For the text-containing cell, return its midpoint in [x, y] coordinate format. 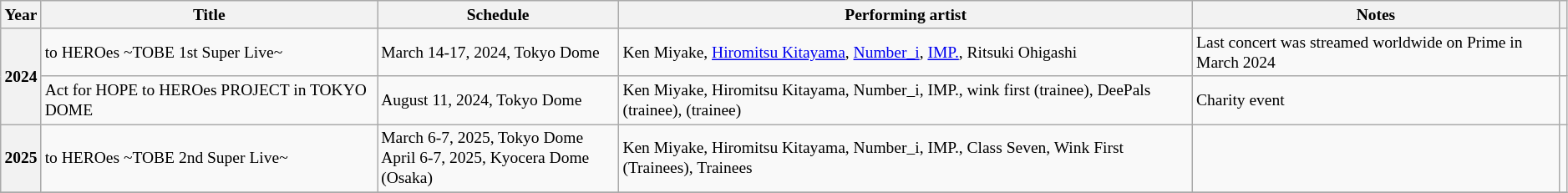
Notes [1375, 15]
August 11, 2024, Tokyo Dome [498, 100]
to HEROes ~TOBE 2nd Super Live~ [209, 159]
Charity event [1375, 100]
2025 [21, 159]
Act for HOPE to HEROes PROJECT in TOKYO DOME [209, 100]
March 6-7, 2025, Tokyo Dome April 6-7, 2025, Kyocera Dome (Osaka) [498, 159]
Last concert was streamed worldwide on Prime in March 2024 [1375, 52]
Schedule [498, 15]
Performing artist [906, 15]
to HEROes ~TOBE 1st Super Live~ [209, 52]
Ken Miyake, Hiromitsu Kitayama, Number_i, IMP., Ritsuki Ohigashi [906, 52]
March 14-17, 2024, Tokyo Dome [498, 52]
2024 [21, 77]
Ken Miyake, Hiromitsu Kitayama, Number_i, IMP., wink first (trainee), DeePals (trainee), (trainee) [906, 100]
Year [21, 15]
Title [209, 15]
Ken Miyake, Hiromitsu Kitayama, Number_i, IMP., Class Seven, Wink First (Trainees), Trainees [906, 159]
